Capture the cell that displays the provided text and extract its (x, y) central coordinate. 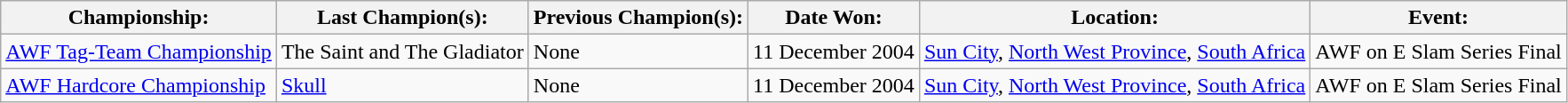
Location: (1114, 18)
Championship: (139, 18)
The Saint and The Gladiator (402, 51)
Event: (1438, 18)
AWF Tag-Team Championship (139, 51)
AWF Hardcore Championship (139, 85)
Last Champion(s): (402, 18)
Previous Champion(s): (637, 18)
Date Won: (835, 18)
Skull (402, 85)
